Extract the [X, Y] coordinate from the center of the cell holding the provided text.  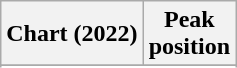
Chart (2022) [72, 34]
Peakposition [189, 34]
